Pinpoint the cell where the given text exists, returning its [X, Y] midpoint coordinate. 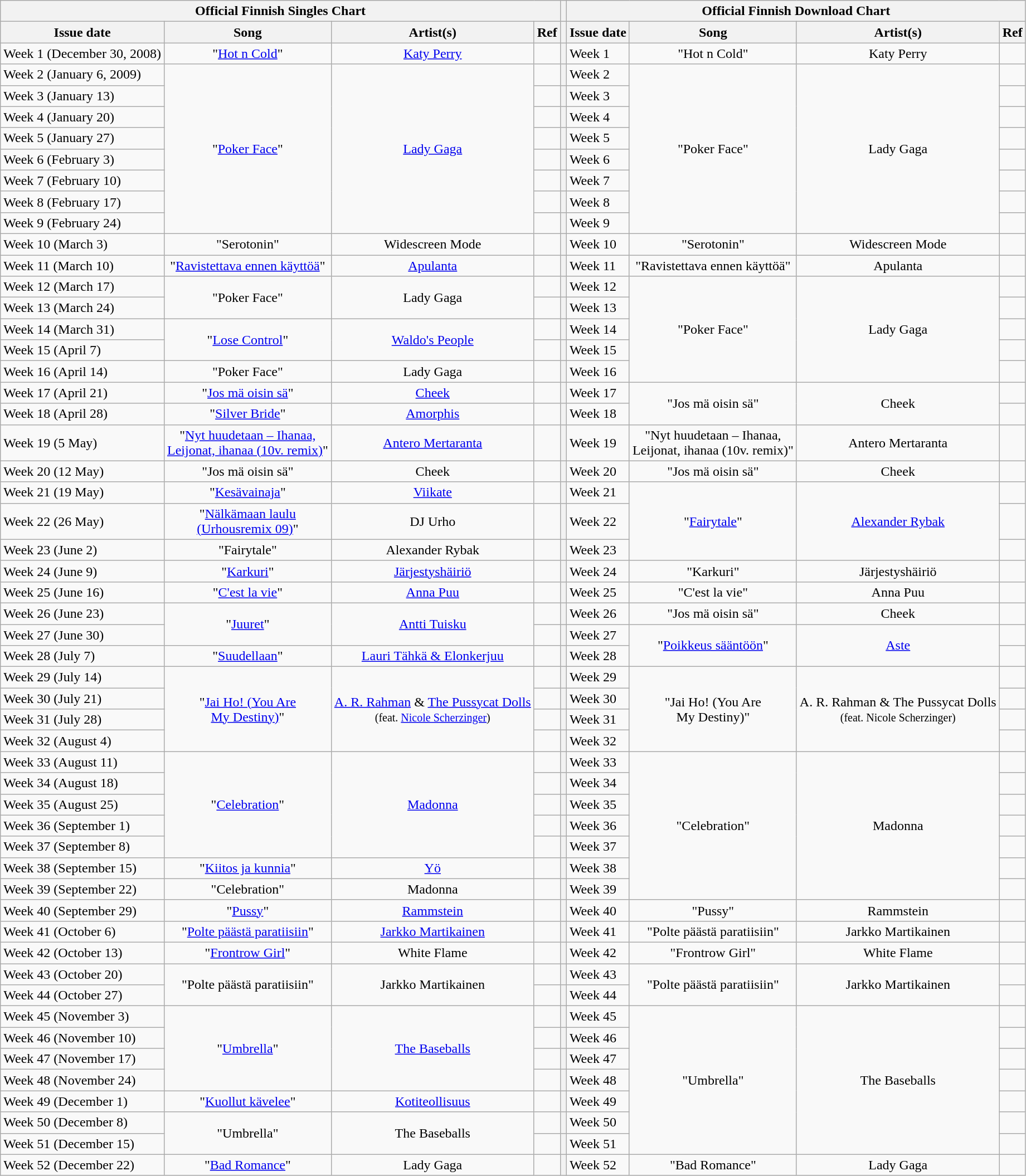
"Poikkeus sääntöön" [713, 645]
Week 1 [597, 53]
Week 35 (August 25) [82, 804]
Week 13 [597, 308]
Week 41 (October 6) [82, 931]
Lauri Tähkä & Elonkerjuu [432, 656]
Week 21 (19 May) [82, 492]
Official Finnish Singles Chart [281, 11]
Week 24 [597, 571]
Week 52 (December 22) [82, 1165]
Week 46 (November 10) [82, 1038]
Week 50 [597, 1123]
Week 8 (February 17) [82, 202]
Week 2 (January 6, 2009) [82, 75]
Week 10 (March 3) [82, 244]
Viikate [432, 492]
Week 44 (October 27) [82, 996]
"Nälkämaan laulu(Urhousremix 09)" [247, 521]
Week 51 (December 15) [82, 1144]
Week 39 (September 22) [82, 889]
Week 27 (June 30) [82, 635]
Week 15 (April 7) [82, 350]
Week 45 [597, 1017]
Week 42 [597, 953]
Week 30 [597, 699]
Week 2 [597, 75]
DJ Urho [432, 521]
Week 27 [597, 635]
Week 25 [597, 592]
Week 22 (26 May) [82, 521]
Week 1 (December 30, 2008) [82, 53]
Week 28 (July 7) [82, 656]
Week 35 [597, 804]
Week 46 [597, 1038]
Week 12 [597, 287]
Week 49 [597, 1101]
"Kuollut kävelee" [247, 1101]
"Kesävainaja" [247, 492]
Week 4 [597, 117]
Official Finnish Download Chart [796, 11]
Kotiteollisuus [432, 1101]
Week 25 (June 16) [82, 592]
Week 34 [597, 783]
"Lose Control" [247, 340]
Week 26 [597, 613]
Week 47 [597, 1059]
Week 16 (April 14) [82, 372]
"Silver Bride" [247, 414]
"Kiitos ja kunnia" [247, 868]
Week 51 [597, 1144]
Week 11 (March 10) [82, 266]
Week 3 [597, 96]
Week 18 [597, 414]
Week 29 (July 14) [82, 677]
Aste [898, 645]
Week 13 (March 24) [82, 308]
Week 20 (12 May) [82, 471]
Week 31 (July 28) [82, 720]
Week 31 [597, 720]
Week 43 (October 20) [82, 974]
Week 42 (October 13) [82, 953]
Week 38 [597, 868]
Week 5 (January 27) [82, 138]
Week 17 [597, 393]
Week 17 (April 21) [82, 393]
Week 10 [597, 244]
Week 48 (November 24) [82, 1080]
Waldo's People [432, 340]
Week 28 [597, 656]
Week 37 (September 8) [82, 847]
Week 32 [597, 741]
Week 33 (August 11) [82, 762]
Week 36 [597, 826]
Week 52 [597, 1165]
Week 11 [597, 266]
Week 43 [597, 974]
Week 47 (November 17) [82, 1059]
Week 4 (January 20) [82, 117]
Week 40 (September 29) [82, 910]
Week 49 (December 1) [82, 1101]
Week 6 [597, 159]
Week 5 [597, 138]
Week 7 [597, 180]
Week 29 [597, 677]
Week 6 (February 3) [82, 159]
Week 26 (June 23) [82, 613]
Week 33 [597, 762]
Week 15 [597, 350]
Week 44 [597, 996]
Week 45 (November 3) [82, 1017]
Yö [432, 868]
Week 39 [597, 889]
Week 40 [597, 910]
Week 24 (June 9) [82, 571]
Week 41 [597, 931]
Week 7 (February 10) [82, 180]
Week 38 (September 15) [82, 868]
Amorphis [432, 414]
Week 18 (April 28) [82, 414]
Week 12 (March 17) [82, 287]
Week 50 (December 8) [82, 1123]
Week 30 (July 21) [82, 699]
"Suudellaan" [247, 656]
Week 37 [597, 847]
Week 48 [597, 1080]
Week 23 (June 2) [82, 550]
Week 9 (February 24) [82, 223]
Week 16 [597, 372]
Week 9 [597, 223]
Week 36 (September 1) [82, 826]
Antti Tuisku [432, 624]
"Juuret" [247, 624]
Week 19 [597, 442]
Week 20 [597, 471]
Week 22 [597, 521]
Week 23 [597, 550]
Week 19 (5 May) [82, 442]
Week 8 [597, 202]
Week 14 [597, 329]
Week 14 (March 31) [82, 329]
Week 3 (January 13) [82, 96]
Week 34 (August 18) [82, 783]
Week 32 (August 4) [82, 741]
Week 21 [597, 492]
